Return the [x, y] coordinate for the center point of the cell that contains the specified text.  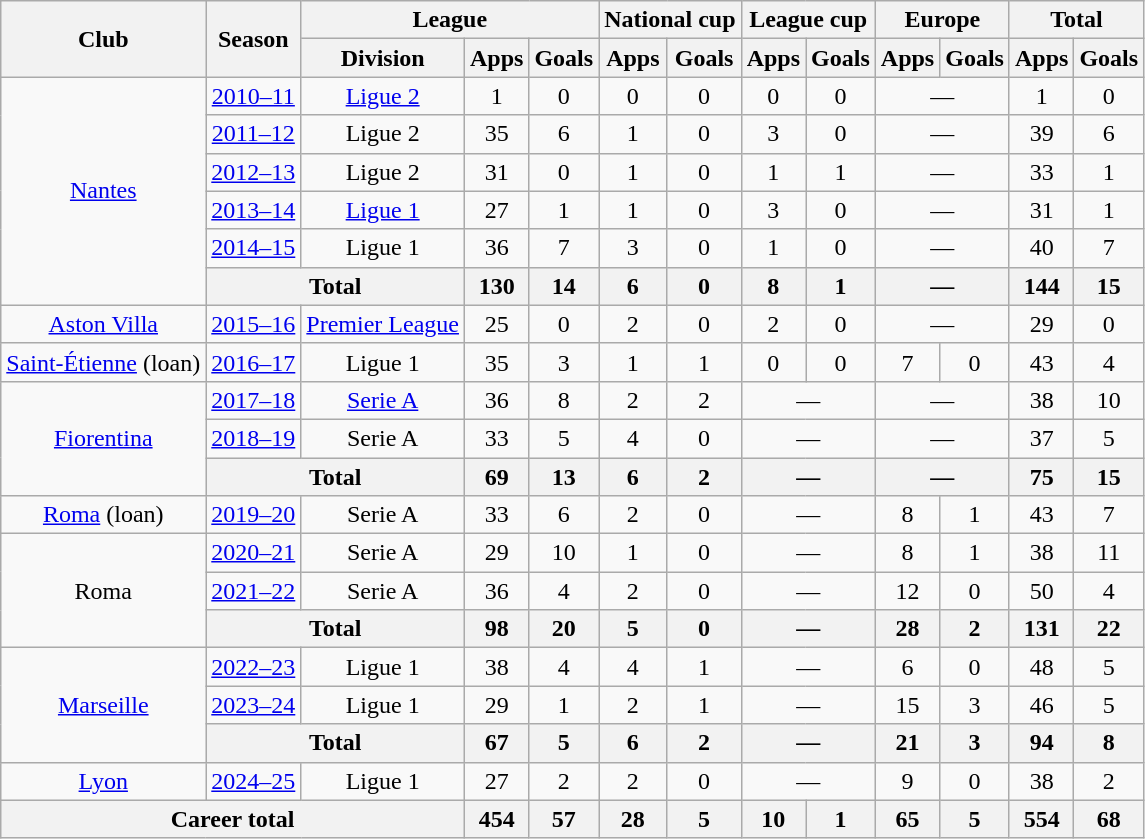
Premier League [383, 324]
2018–19 [254, 438]
454 [496, 819]
2010–11 [254, 96]
131 [1041, 629]
Career total [233, 819]
46 [1041, 705]
2024–25 [254, 781]
2015–16 [254, 324]
94 [1041, 743]
2020–21 [254, 553]
98 [496, 629]
Fiorentina [104, 438]
39 [1041, 134]
2019–20 [254, 515]
League cup [808, 20]
Lyon [104, 781]
2014–15 [254, 248]
2017–18 [254, 400]
40 [1041, 248]
National cup [670, 20]
Roma [104, 591]
11 [1109, 553]
Roma (loan) [104, 515]
144 [1041, 286]
9 [907, 781]
Nantes [104, 191]
20 [564, 629]
69 [496, 477]
2022–23 [254, 667]
2013–14 [254, 210]
2011–12 [254, 134]
554 [1041, 819]
48 [1041, 667]
21 [907, 743]
68 [1109, 819]
Marseille [104, 705]
2012–13 [254, 172]
57 [564, 819]
2021–22 [254, 591]
Division [383, 58]
65 [907, 819]
50 [1041, 591]
75 [1041, 477]
12 [907, 591]
37 [1041, 438]
130 [496, 286]
13 [564, 477]
League [450, 20]
Europe [942, 20]
67 [496, 743]
Saint-Étienne (loan) [104, 362]
14 [564, 286]
25 [496, 324]
Club [104, 39]
Season [254, 39]
2016–17 [254, 362]
2023–24 [254, 705]
Aston Villa [104, 324]
22 [1109, 629]
